Determine the (x, y) coordinate at the center of the cell enclosing the given text.  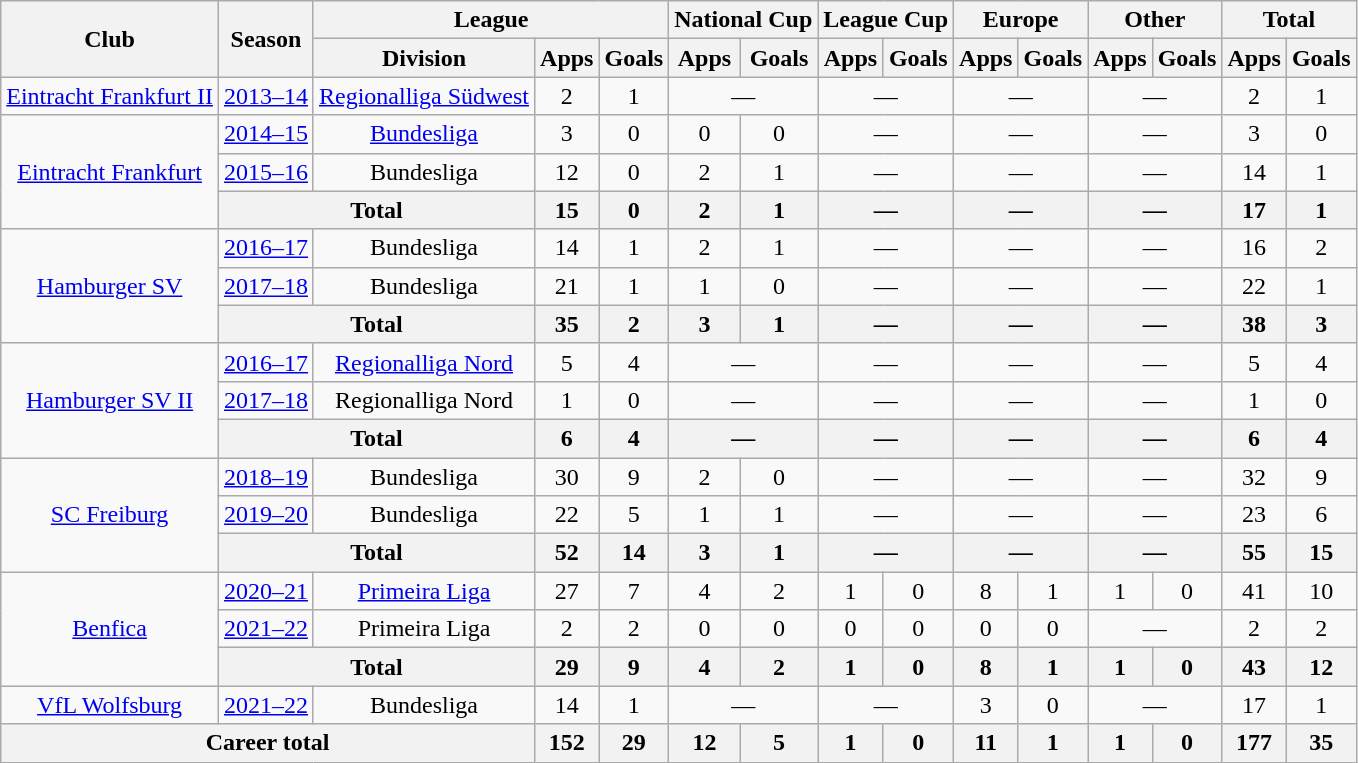
2015–16 (266, 172)
Other (1155, 20)
2013–14 (266, 96)
7 (634, 591)
Eintracht Frankfurt (110, 172)
Division (424, 58)
43 (1254, 667)
10 (1321, 591)
23 (1254, 515)
41 (1254, 591)
55 (1254, 553)
152 (567, 743)
2020–21 (266, 591)
27 (567, 591)
League (490, 20)
21 (567, 286)
32 (1254, 477)
Club (110, 39)
Season (266, 39)
Hamburger SV (110, 286)
Europe (1021, 20)
2018–19 (266, 477)
11 (986, 743)
38 (1254, 324)
Benfica (110, 629)
16 (1254, 248)
League Cup (886, 20)
Hamburger SV II (110, 400)
National Cup (744, 20)
177 (1254, 743)
SC Freiburg (110, 515)
30 (567, 477)
Career total (268, 743)
52 (567, 553)
2014–15 (266, 134)
Eintracht Frankfurt II (110, 96)
2019–20 (266, 515)
VfL Wolfsburg (110, 705)
Regionalliga Südwest (424, 96)
